Pinpoint the cell where the given text exists, returning its [x, y] midpoint coordinate. 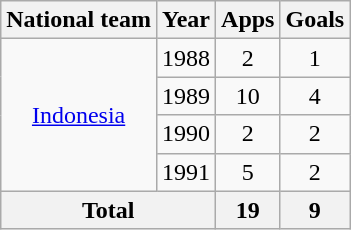
Total [108, 210]
1988 [186, 58]
5 [248, 172]
1991 [186, 172]
National team [79, 20]
9 [315, 210]
1 [315, 58]
Year [186, 20]
Apps [248, 20]
1990 [186, 134]
19 [248, 210]
10 [248, 96]
1989 [186, 96]
Indonesia [79, 115]
Goals [315, 20]
4 [315, 96]
